Scan for the cell matching the given text and deliver its (X, Y) coordinate at center. 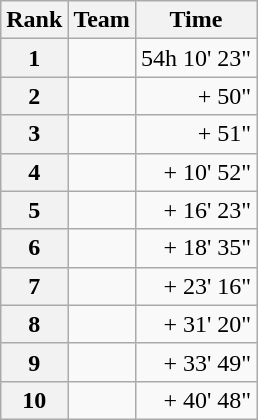
54h 10' 23" (196, 58)
5 (34, 210)
2 (34, 96)
Rank (34, 20)
+ 18' 35" (196, 248)
9 (34, 362)
6 (34, 248)
+ 16' 23" (196, 210)
4 (34, 172)
+ 33' 49" (196, 362)
+ 40' 48" (196, 400)
+ 10' 52" (196, 172)
10 (34, 400)
7 (34, 286)
8 (34, 324)
+ 31' 20" (196, 324)
Team (102, 20)
+ 23' 16" (196, 286)
1 (34, 58)
+ 50" (196, 96)
3 (34, 134)
Time (196, 20)
+ 51" (196, 134)
